Scan for the cell matching the given text and deliver its [X, Y] coordinate at center. 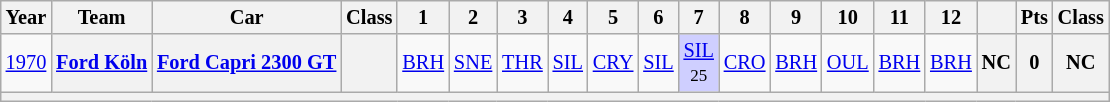
8 [745, 17]
7 [699, 17]
THR [522, 63]
Ford Capri 2300 GT [246, 63]
6 [658, 17]
5 [613, 17]
Team [102, 17]
1 [423, 17]
3 [522, 17]
2 [473, 17]
9 [796, 17]
SNE [473, 63]
12 [951, 17]
1970 [26, 63]
SIL25 [699, 63]
11 [900, 17]
Ford Köln [102, 63]
CRO [745, 63]
Pts [1034, 17]
OUL [848, 63]
4 [568, 17]
Car [246, 17]
CRY [613, 63]
Year [26, 17]
10 [848, 17]
0 [1034, 63]
